For the text-containing cell, return its midpoint in [X, Y] coordinate format. 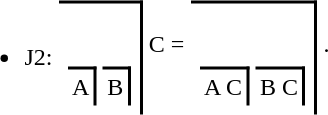
A C B C [252, 58]
A B [100, 58]
